Capture the cell that displays the provided text and extract its (X, Y) central coordinate. 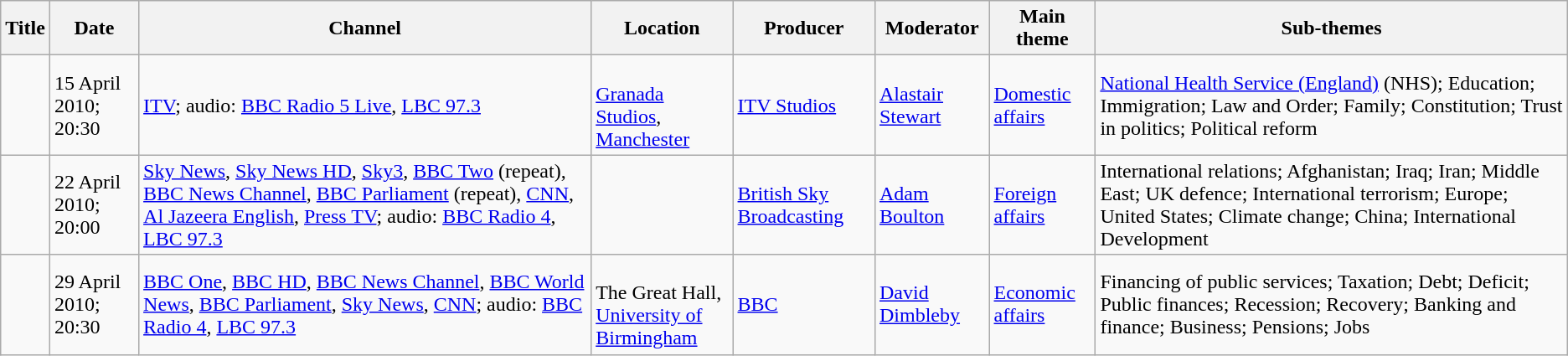
National Health Service (England) (NHS); Education; Immigration; Law and Order; Family; Constitution; Trust in politics; Political reform (1332, 106)
BBC (804, 305)
Foreign affairs (1042, 204)
Producer (804, 28)
British Sky Broadcasting (804, 204)
Main theme (1042, 28)
15 April 2010; 20:30 (94, 106)
The Great Hall,University of Birmingham (662, 305)
Sub-themes (1332, 28)
Alastair Stewart (931, 106)
BBC One, BBC HD, BBC News Channel, BBC World News, BBC Parliament, Sky News, CNN; audio: BBC Radio 4, LBC 97.3 (365, 305)
Adam Boulton (931, 204)
Domestic affairs (1042, 106)
Location (662, 28)
29 April 2010; 20:30 (94, 305)
Channel (365, 28)
ITV Studios (804, 106)
Date (94, 28)
Moderator (931, 28)
Economic affairs (1042, 305)
22 April 2010; 20:00 (94, 204)
Financing of public services; Taxation; Debt; Deficit; Public finances; Recession; Recovery; Banking and finance; Business; Pensions; Jobs (1332, 305)
Title (25, 28)
David Dimbleby (931, 305)
ITV; audio: BBC Radio 5 Live, LBC 97.3 (365, 106)
Granada Studios,Manchester (662, 106)
